Output the [X, Y] coordinate of the center of the cell containing the given text.  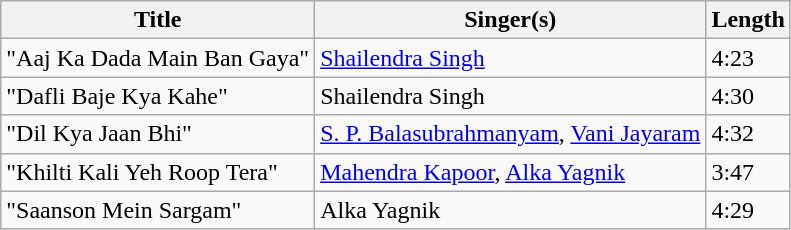
"Dafli Baje Kya Kahe" [158, 96]
Singer(s) [510, 20]
4:29 [748, 210]
"Aaj Ka Dada Main Ban Gaya" [158, 58]
Title [158, 20]
"Saanson Mein Sargam" [158, 210]
"Dil Kya Jaan Bhi" [158, 134]
Alka Yagnik [510, 210]
S. P. Balasubrahmanyam, Vani Jayaram [510, 134]
Mahendra Kapoor, Alka Yagnik [510, 172]
4:30 [748, 96]
"Khilti Kali Yeh Roop Tera" [158, 172]
4:32 [748, 134]
Length [748, 20]
3:47 [748, 172]
4:23 [748, 58]
